From the cell containing the given text, extract its center point as (X, Y) coordinate. 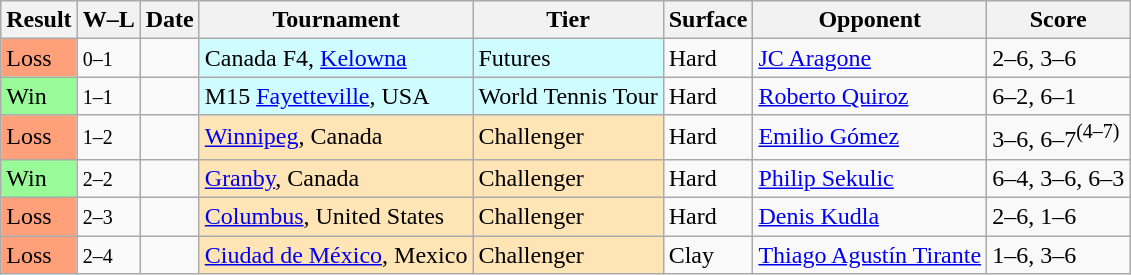
Thiago Agustín Tirante (870, 255)
2–4 (108, 255)
6–4, 3–6, 6–3 (1058, 178)
Philip Sekulic (870, 178)
Ciudad de México, Mexico (336, 255)
Winnipeg, Canada (336, 138)
Surface (708, 20)
Denis Kudla (870, 217)
2–2 (108, 178)
Clay (708, 255)
2–6, 3–6 (1058, 58)
Tournament (336, 20)
M15 Fayetteville, USA (336, 96)
1–1 (108, 96)
Roberto Quiroz (870, 96)
Opponent (870, 20)
Result (39, 20)
Granby, Canada (336, 178)
W–L (108, 20)
Canada F4, Kelowna (336, 58)
Futures (568, 58)
Score (1058, 20)
Emilio Gómez (870, 138)
3–6, 6–7(4–7) (1058, 138)
World Tennis Tour (568, 96)
6–2, 6–1 (1058, 96)
2–3 (108, 217)
Columbus, United States (336, 217)
1–2 (108, 138)
1–6, 3–6 (1058, 255)
2–6, 1–6 (1058, 217)
Tier (568, 20)
0–1 (108, 58)
JC Aragone (870, 58)
Date (170, 20)
